Return the (x, y) coordinate for the center point of the cell that contains the specified text.  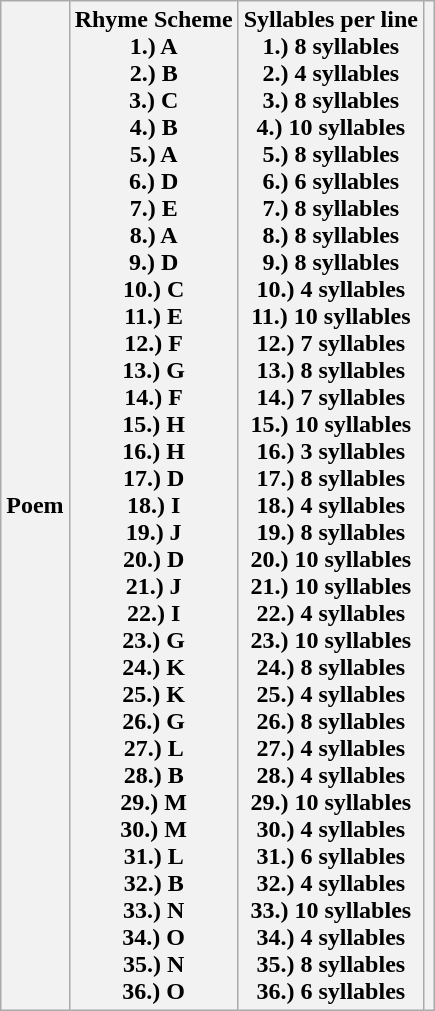
Poem (35, 506)
